Capture the cell that displays the provided text and extract its [x, y] central coordinate. 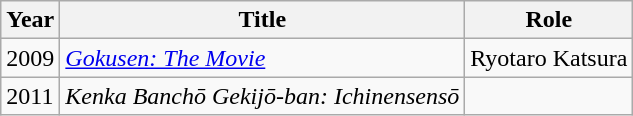
Ryotaro Katsura [549, 58]
Role [549, 20]
2009 [30, 58]
2011 [30, 96]
Kenka Banchō Gekijō-ban: Ichinensensō [262, 96]
Year [30, 20]
Title [262, 20]
Gokusen: The Movie [262, 58]
